Extract the [x, y] coordinate from the center of the cell holding the provided text.  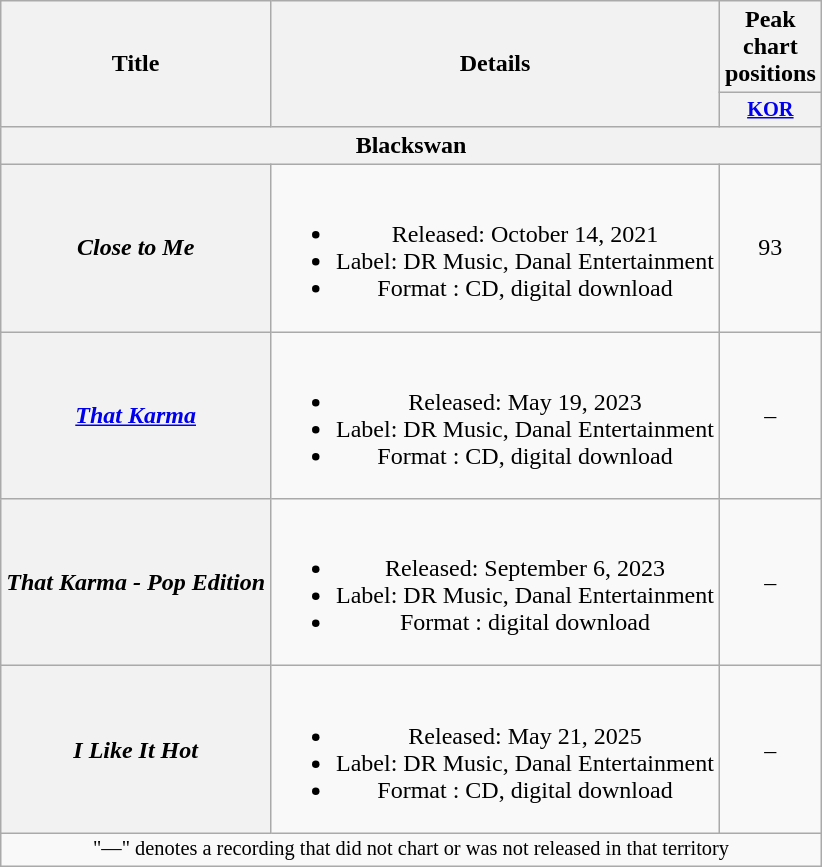
Released: October 14, 2021Label: DR Music, Danal EntertainmentFormat : CD, digital download [496, 248]
Released: May 19, 2023Label: DR Music, Danal EntertainmentFormat : CD, digital download [496, 416]
That Karma - Pop Edition [136, 582]
93 [770, 248]
Blackswan [411, 145]
Released: September 6, 2023Label: DR Music, Danal EntertainmentFormat : digital download [496, 582]
Close to Me [136, 248]
I Like It Hot [136, 750]
KOR [770, 110]
"—" denotes a recording that did not chart or was not released in that territory [411, 850]
That Karma [136, 416]
Released: May 21, 2025Label: DR Music, Danal EntertainmentFormat : CD, digital download [496, 750]
Peak chart positions [770, 47]
Details [496, 64]
Title [136, 64]
